From the cell containing the given text, extract its center point as [X, Y] coordinate. 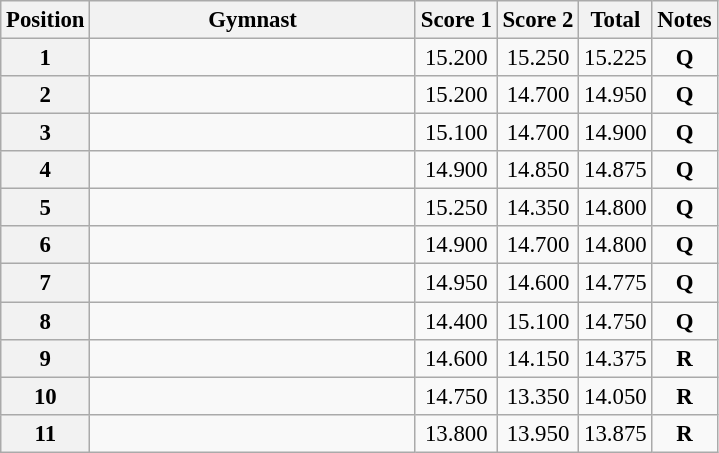
13.350 [538, 396]
4 [46, 170]
13.800 [456, 433]
5 [46, 208]
14.350 [538, 208]
6 [46, 245]
14.375 [616, 358]
Gymnast [253, 20]
Score 1 [456, 20]
14.850 [538, 170]
Notes [684, 20]
15.225 [616, 58]
14.775 [616, 283]
Position [46, 20]
11 [46, 433]
2 [46, 95]
14.400 [456, 321]
13.950 [538, 433]
7 [46, 283]
9 [46, 358]
14.875 [616, 170]
8 [46, 321]
10 [46, 396]
14.050 [616, 396]
14.150 [538, 358]
Score 2 [538, 20]
Total [616, 20]
3 [46, 133]
1 [46, 58]
13.875 [616, 433]
